Identify which cell holds the provided text, then report its (X, Y) central coordinate. 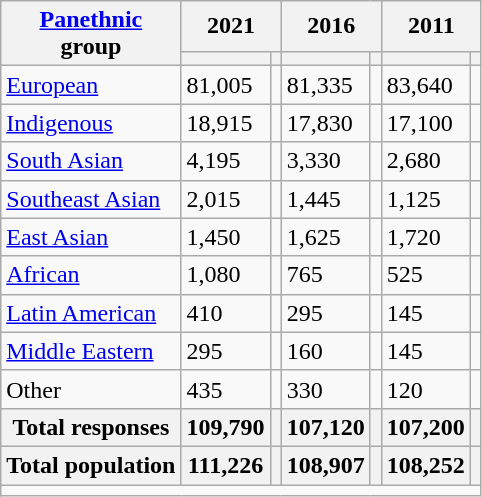
525 (426, 275)
81,335 (326, 85)
17,830 (326, 123)
1,445 (326, 199)
435 (226, 389)
Panethnicgroup (91, 34)
765 (326, 275)
1,720 (426, 237)
160 (326, 351)
Southeast Asian (91, 199)
108,907 (326, 465)
Indigenous (91, 123)
3,330 (326, 161)
4,195 (226, 161)
1,625 (326, 237)
2016 (331, 26)
2021 (231, 26)
18,915 (226, 123)
2011 (431, 26)
European (91, 85)
Total population (91, 465)
109,790 (226, 427)
East Asian (91, 237)
1,125 (426, 199)
2,015 (226, 199)
17,100 (426, 123)
African (91, 275)
330 (326, 389)
410 (226, 313)
2,680 (426, 161)
108,252 (426, 465)
Middle Eastern (91, 351)
Total responses (91, 427)
107,200 (426, 427)
Other (91, 389)
1,080 (226, 275)
83,640 (426, 85)
107,120 (326, 427)
111,226 (226, 465)
Latin American (91, 313)
South Asian (91, 161)
120 (426, 389)
81,005 (226, 85)
1,450 (226, 237)
